Provide the [X, Y] coordinate of the cell's center where the given text is located.  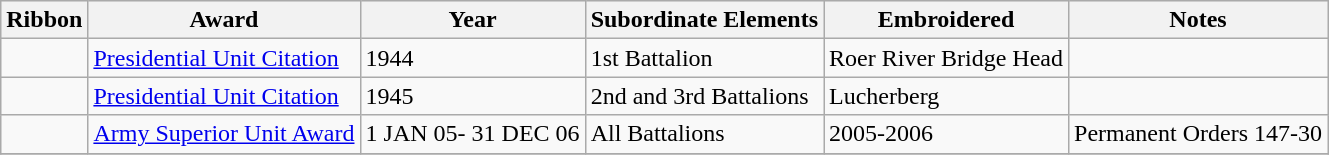
Year [472, 20]
Lucherberg [946, 96]
Army Superior Unit Award [224, 134]
Roer River Bridge Head [946, 58]
2nd and 3rd Battalions [704, 96]
1st Battalion [704, 58]
1944 [472, 58]
2005-2006 [946, 134]
Notes [1198, 20]
All Battalions [704, 134]
Embroidered [946, 20]
1 JAN 05- 31 DEC 06 [472, 134]
1945 [472, 96]
Ribbon [44, 20]
Permanent Orders 147-30 [1198, 134]
Subordinate Elements [704, 20]
Award [224, 20]
